Extract the (X, Y) coordinate from the center of the cell holding the provided text.  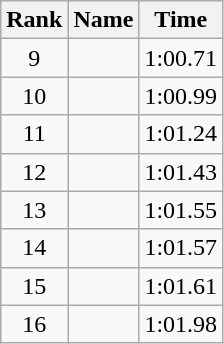
1:01.55 (181, 210)
1:01.57 (181, 248)
10 (34, 96)
Name (104, 20)
16 (34, 324)
1:00.71 (181, 58)
1:01.43 (181, 172)
Time (181, 20)
13 (34, 210)
1:01.61 (181, 286)
15 (34, 286)
Rank (34, 20)
1:00.99 (181, 96)
1:01.98 (181, 324)
1:01.24 (181, 134)
9 (34, 58)
12 (34, 172)
11 (34, 134)
14 (34, 248)
